Identify which cell holds the provided text, then report its [X, Y] central coordinate. 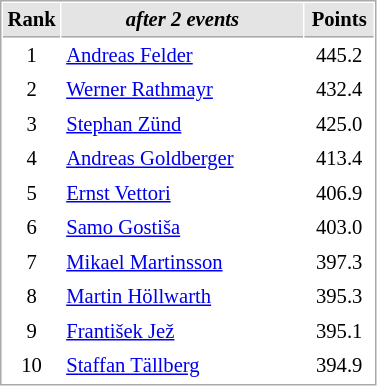
Points [340, 20]
7 [32, 262]
403.0 [340, 228]
Rank [32, 20]
425.0 [340, 124]
406.9 [340, 194]
394.9 [340, 366]
František Jež [183, 332]
Andreas Goldberger [183, 158]
Ernst Vettori [183, 194]
2 [32, 90]
1 [32, 56]
Werner Rathmayr [183, 90]
5 [32, 194]
Samo Gostiša [183, 228]
Stephan Zünd [183, 124]
6 [32, 228]
4 [32, 158]
445.2 [340, 56]
395.3 [340, 296]
Mikael Martinsson [183, 262]
Martin Höllwarth [183, 296]
395.1 [340, 332]
432.4 [340, 90]
10 [32, 366]
3 [32, 124]
8 [32, 296]
Staffan Tällberg [183, 366]
397.3 [340, 262]
413.4 [340, 158]
Andreas Felder [183, 56]
9 [32, 332]
after 2 events [183, 20]
